From the cell containing the given text, extract its center point as (x, y) coordinate. 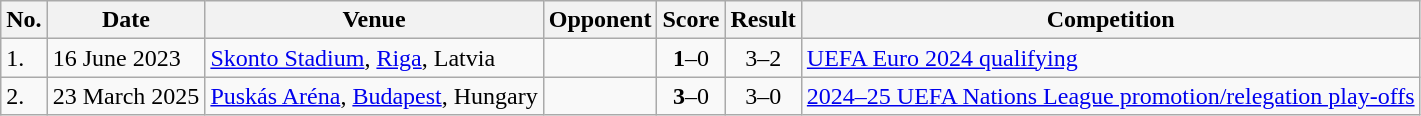
Result (763, 20)
23 March 2025 (126, 96)
Skonto Stadium, Riga, Latvia (374, 58)
UEFA Euro 2024 qualifying (1110, 58)
Score (691, 20)
3–2 (763, 58)
16 June 2023 (126, 58)
Competition (1110, 20)
1. (24, 58)
Puskás Aréna, Budapest, Hungary (374, 96)
Opponent (600, 20)
1–0 (691, 58)
No. (24, 20)
Venue (374, 20)
2024–25 UEFA Nations League promotion/relegation play-offs (1110, 96)
Date (126, 20)
2. (24, 96)
